Pinpoint the cell where the given text exists, returning its [x, y] midpoint coordinate. 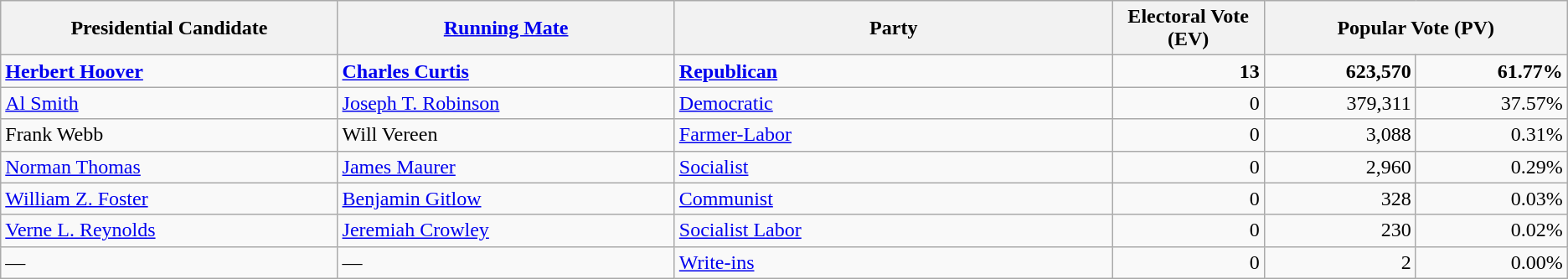
Communist [893, 199]
Popular Vote (PV) [1416, 28]
Farmer-Labor [893, 135]
William Z. Foster [169, 199]
379,311 [1340, 103]
Joseph T. Robinson [506, 103]
Presidential Candidate [169, 28]
13 [1188, 71]
Party [893, 28]
Frank Webb [169, 135]
61.77% [1491, 71]
328 [1340, 199]
230 [1340, 230]
James Maurer [506, 167]
Al Smith [169, 103]
Will Vereen [506, 135]
0.02% [1491, 230]
Benjamin Gitlow [506, 199]
Electoral Vote (EV) [1188, 28]
Charles Curtis [506, 71]
Republican [893, 71]
Democratic [893, 103]
Norman Thomas [169, 167]
Socialist Labor [893, 230]
2 [1340, 262]
0.29% [1491, 167]
Write-ins [893, 262]
37.57% [1491, 103]
Running Mate [506, 28]
Herbert Hoover [169, 71]
Verne L. Reynolds [169, 230]
Socialist [893, 167]
0.31% [1491, 135]
2,960 [1340, 167]
0.03% [1491, 199]
3,088 [1340, 135]
623,570 [1340, 71]
Jeremiah Crowley [506, 230]
0.00% [1491, 262]
